Find where the given text appears and provide that cell's center as (x, y) coordinate. 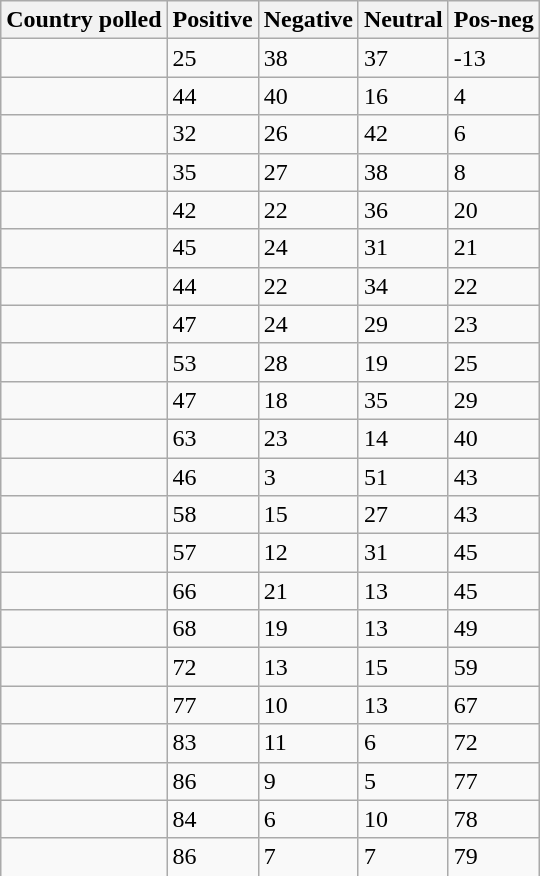
58 (212, 515)
28 (308, 362)
3 (308, 477)
66 (212, 591)
78 (494, 819)
4 (494, 96)
36 (403, 210)
20 (494, 210)
51 (403, 477)
9 (308, 781)
16 (403, 96)
8 (494, 172)
57 (212, 553)
12 (308, 553)
49 (494, 629)
5 (403, 781)
Negative (308, 20)
34 (403, 286)
68 (212, 629)
11 (308, 743)
Pos-neg (494, 20)
63 (212, 438)
32 (212, 134)
Positive (212, 20)
Neutral (403, 20)
Country polled (84, 20)
26 (308, 134)
53 (212, 362)
18 (308, 400)
-13 (494, 58)
59 (494, 667)
84 (212, 819)
83 (212, 743)
79 (494, 857)
67 (494, 705)
14 (403, 438)
46 (212, 477)
37 (403, 58)
